Return the (X, Y) coordinate for the center point of the cell that contains the specified text.  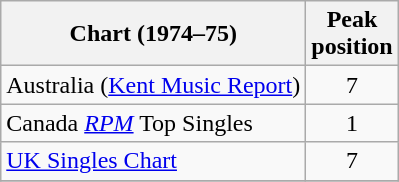
1 (352, 123)
UK Singles Chart (154, 161)
Australia (Kent Music Report) (154, 85)
Peakposition (352, 34)
Canada RPM Top Singles (154, 123)
Chart (1974–75) (154, 34)
